Return the [X, Y] coordinate for the center point of the cell that contains the specified text.  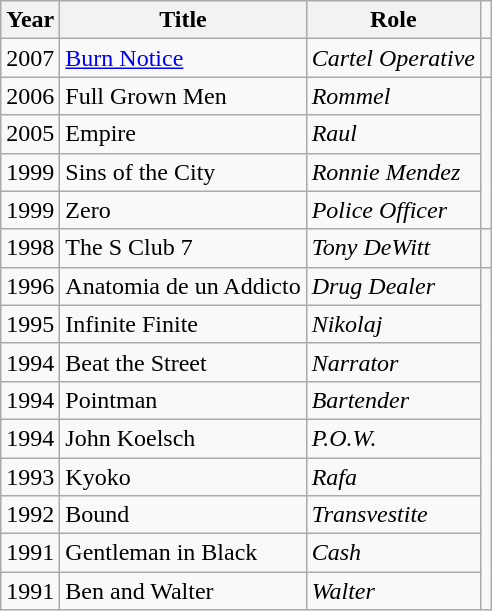
Gentleman in Black [183, 553]
1992 [30, 515]
Police Officer [393, 210]
Full Grown Men [183, 96]
John Koelsch [183, 438]
Drug Dealer [393, 286]
Raul [393, 134]
Infinite Finite [183, 324]
Bartender [393, 400]
Walter [393, 591]
Zero [183, 210]
1998 [30, 248]
Transvestite [393, 515]
Ben and Walter [183, 591]
Tony DeWitt [393, 248]
1996 [30, 286]
Title [183, 20]
Narrator [393, 362]
1995 [30, 324]
Nikolaj [393, 324]
P.O.W. [393, 438]
2007 [30, 58]
Ronnie Mendez [393, 172]
Anatomia de un Addicto [183, 286]
2005 [30, 134]
Sins of the City [183, 172]
Cartel Operative [393, 58]
The S Club 7 [183, 248]
Year [30, 20]
Pointman [183, 400]
Rafa [393, 477]
Kyoko [183, 477]
Bound [183, 515]
Empire [183, 134]
Rommel [393, 96]
1993 [30, 477]
2006 [30, 96]
Role [393, 20]
Burn Notice [183, 58]
Cash [393, 553]
Beat the Street [183, 362]
